Identify which cell holds the provided text, then report its [x, y] central coordinate. 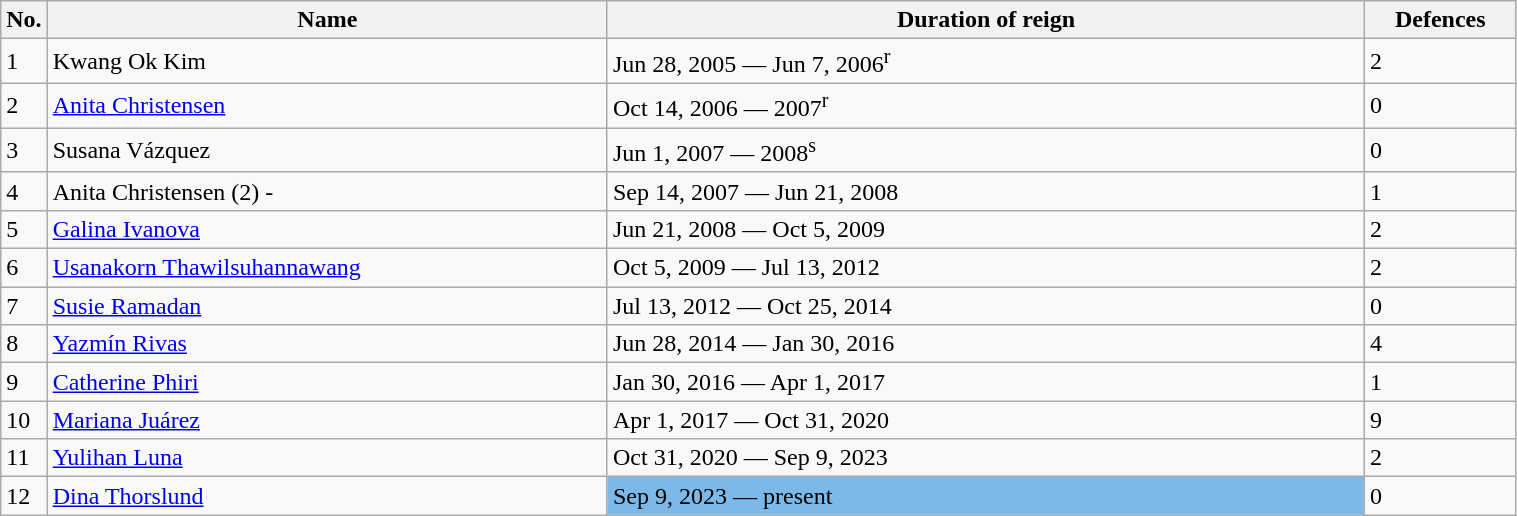
Oct 14, 2006 — 2007r [986, 106]
Jul 13, 2012 — Oct 25, 2014 [986, 306]
8 [24, 344]
No. [24, 20]
Yazmín Rivas [327, 344]
5 [24, 230]
Yulihan Luna [327, 458]
Name [327, 20]
Jun 28, 2005 — Jun 7, 2006r [986, 62]
Anita Christensen (2) - [327, 191]
Mariana Juárez [327, 420]
6 [24, 268]
11 [24, 458]
Usanakorn Thawilsuhannawang [327, 268]
Defences [1441, 20]
Apr 1, 2017 — Oct 31, 2020 [986, 420]
Jun 21, 2008 — Oct 5, 2009 [986, 230]
7 [24, 306]
10 [24, 420]
Susana Vázquez [327, 150]
Oct 5, 2009 — Jul 13, 2012 [986, 268]
Catherine Phiri [327, 382]
Kwang Ok Kim [327, 62]
Jun 1, 2007 — 2008s [986, 150]
Duration of reign [986, 20]
Sep 9, 2023 — present [986, 496]
Susie Ramadan [327, 306]
3 [24, 150]
Dina Thorslund [327, 496]
Oct 31, 2020 — Sep 9, 2023 [986, 458]
Sep 14, 2007 — Jun 21, 2008 [986, 191]
Jun 28, 2014 — Jan 30, 2016 [986, 344]
12 [24, 496]
Anita Christensen [327, 106]
Galina Ivanova [327, 230]
Jan 30, 2016 — Apr 1, 2017 [986, 382]
